Pinpoint the cell where the given text exists, returning its (X, Y) midpoint coordinate. 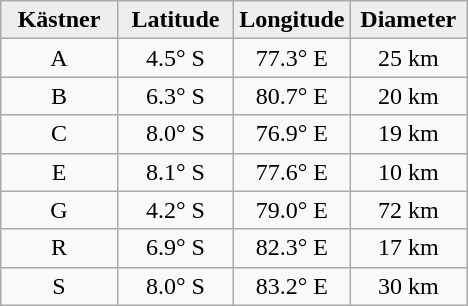
S (59, 286)
82.3° E (292, 248)
B (59, 96)
Latitude (175, 20)
72 km (408, 210)
G (59, 210)
A (59, 58)
R (59, 248)
83.2° E (292, 286)
Diameter (408, 20)
4.5° S (175, 58)
10 km (408, 172)
4.2° S (175, 210)
76.9° E (292, 134)
77.6° E (292, 172)
Longitude (292, 20)
6.3° S (175, 96)
77.3° E (292, 58)
C (59, 134)
80.7° E (292, 96)
20 km (408, 96)
8.1° S (175, 172)
E (59, 172)
79.0° E (292, 210)
25 km (408, 58)
Kästner (59, 20)
30 km (408, 286)
17 km (408, 248)
19 km (408, 134)
6.9° S (175, 248)
